Identify which cell holds the provided text, then report its [X, Y] central coordinate. 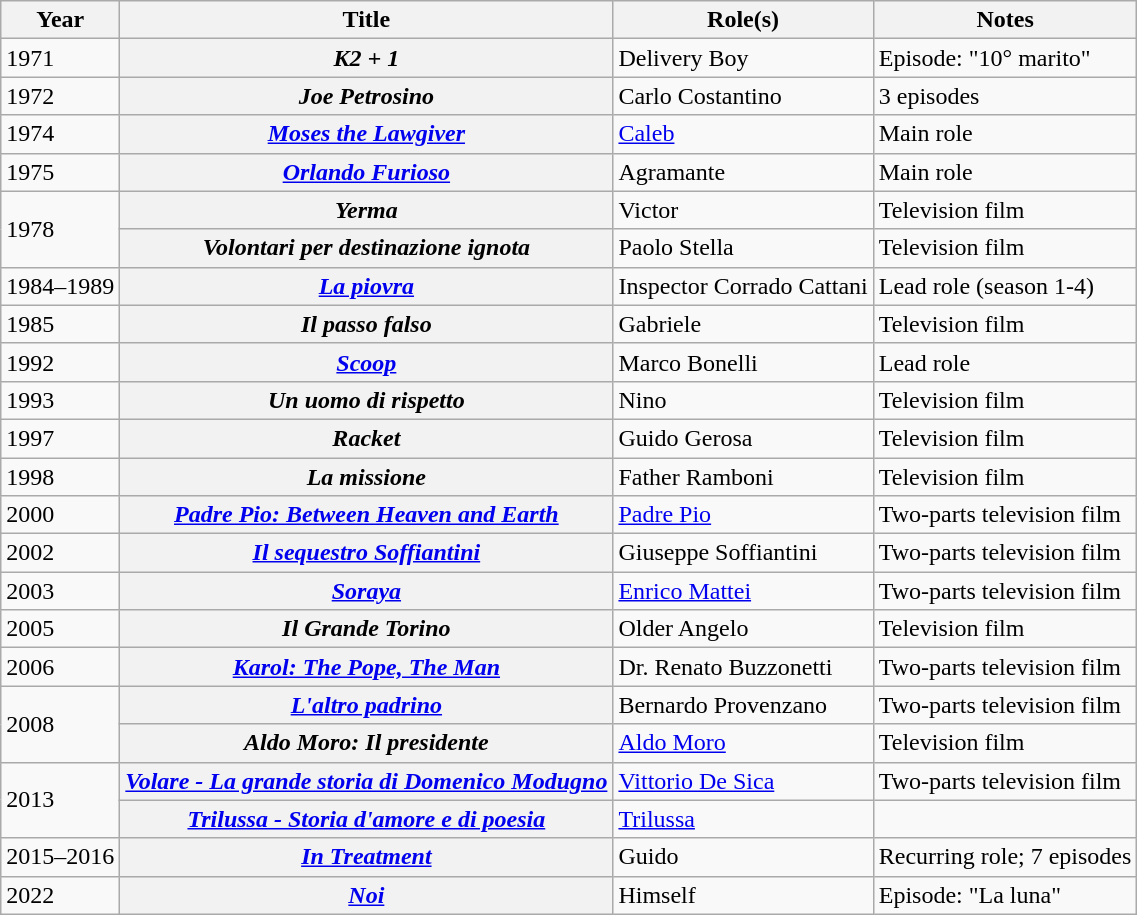
L'altro padrino [366, 705]
Recurring role; 7 episodes [1005, 857]
2003 [60, 591]
Il Grande Torino [366, 629]
Himself [743, 895]
Notes [1005, 20]
Yerma [366, 210]
Marco Bonelli [743, 362]
1984–1989 [60, 286]
Padre Pio [743, 515]
Lead role [1005, 362]
2000 [60, 515]
Gabriele [743, 324]
Il passo falso [366, 324]
Carlo Costantino [743, 96]
Paolo Stella [743, 248]
Padre Pio: Between Heaven and Earth [366, 515]
1985 [60, 324]
Trilussa - Storia d'amore e di poesia [366, 819]
Joe Petrosino [366, 96]
Volontari per destinazione ignota [366, 248]
Volare - La grande storia di Domenico Modugno [366, 781]
Aldo Moro: Il presidente [366, 743]
La piovra [366, 286]
Noi [366, 895]
Episode: "La luna" [1005, 895]
Guido Gerosa [743, 438]
2013 [60, 800]
Inspector Corrado Cattani [743, 286]
Orlando Furioso [366, 172]
2022 [60, 895]
Vittorio De Sica [743, 781]
Year [60, 20]
Scoop [366, 362]
Agramante [743, 172]
3 episodes [1005, 96]
2015–2016 [60, 857]
2006 [60, 667]
2005 [60, 629]
Caleb [743, 134]
1975 [60, 172]
Guido [743, 857]
Dr. Renato Buzzonetti [743, 667]
1972 [60, 96]
In Treatment [366, 857]
Giuseppe Soffiantini [743, 553]
Aldo Moro [743, 743]
Delivery Boy [743, 58]
Soraya [366, 591]
Moses the Lawgiver [366, 134]
K2 + 1 [366, 58]
Racket [366, 438]
Bernardo Provenzano [743, 705]
Trilussa [743, 819]
Un uomo di rispetto [366, 400]
Role(s) [743, 20]
2008 [60, 724]
Enrico Mattei [743, 591]
Victor [743, 210]
1998 [60, 477]
1974 [60, 134]
Il sequestro Soffiantini [366, 553]
1992 [60, 362]
1978 [60, 229]
1993 [60, 400]
Karol: The Pope, The Man [366, 667]
Lead role (season 1-4) [1005, 286]
1997 [60, 438]
Older Angelo [743, 629]
2002 [60, 553]
Episode: "10° marito" [1005, 58]
Title [366, 20]
Father Ramboni [743, 477]
1971 [60, 58]
Nino [743, 400]
La missione [366, 477]
